Pinpoint the cell where the given text exists, returning its [x, y] midpoint coordinate. 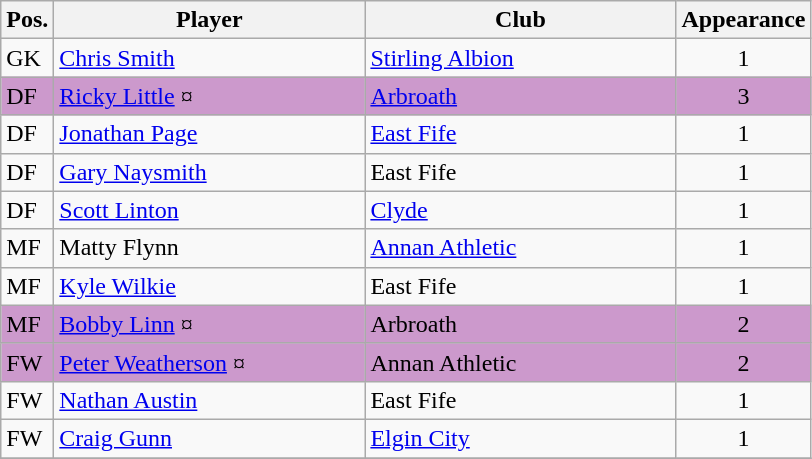
Appearance [744, 20]
Nathan Austin [210, 400]
Chris Smith [210, 58]
Gary Naysmith [210, 172]
3 [744, 96]
Kyle Wilkie [210, 286]
Clyde [520, 210]
Scott Linton [210, 210]
Matty Flynn [210, 248]
Peter Weatherson ¤ [210, 362]
Craig Gunn [210, 438]
Player [210, 20]
GK [28, 58]
Pos. [28, 20]
Stirling Albion [520, 58]
Bobby Linn ¤ [210, 324]
Elgin City [520, 438]
Club [520, 20]
Ricky Little ¤ [210, 96]
Jonathan Page [210, 134]
